Return [x, y] of the center of cell containing provided text 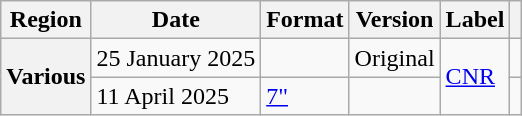
Format [305, 20]
25 January 2025 [176, 58]
Label [475, 20]
Original [394, 58]
Region [46, 20]
11 April 2025 [176, 96]
Version [394, 20]
CNR [475, 77]
Various [46, 77]
7" [305, 96]
Date [176, 20]
